Capture the cell that displays the provided text and extract its (X, Y) central coordinate. 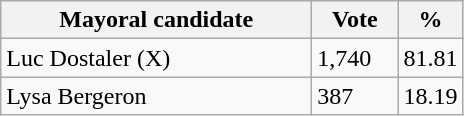
387 (355, 96)
% (430, 20)
Vote (355, 20)
18.19 (430, 96)
Lysa Bergeron (156, 96)
Mayoral candidate (156, 20)
1,740 (355, 58)
Luc Dostaler (X) (156, 58)
81.81 (430, 58)
